Pinpoint the cell where the given text exists, returning its [x, y] midpoint coordinate. 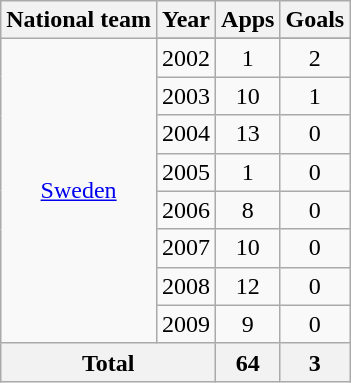
2006 [186, 210]
2004 [186, 134]
12 [248, 286]
3 [315, 362]
2002 [186, 58]
Total [108, 362]
Sweden [79, 191]
9 [248, 324]
Goals [315, 20]
8 [248, 210]
2 [315, 58]
2008 [186, 286]
2003 [186, 96]
2005 [186, 172]
2009 [186, 324]
2007 [186, 248]
Apps [248, 20]
64 [248, 362]
National team [79, 20]
13 [248, 134]
Year [186, 20]
